Identify which cell holds the provided text, then report its (x, y) central coordinate. 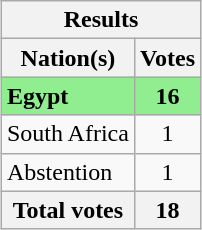
Votes (167, 58)
Results (100, 20)
South Africa (68, 134)
Egypt (68, 96)
18 (167, 210)
Nation(s) (68, 58)
Total votes (68, 210)
Abstention (68, 172)
16 (167, 96)
